Determine the [X, Y] coordinate at the center of the cell enclosing the given text.  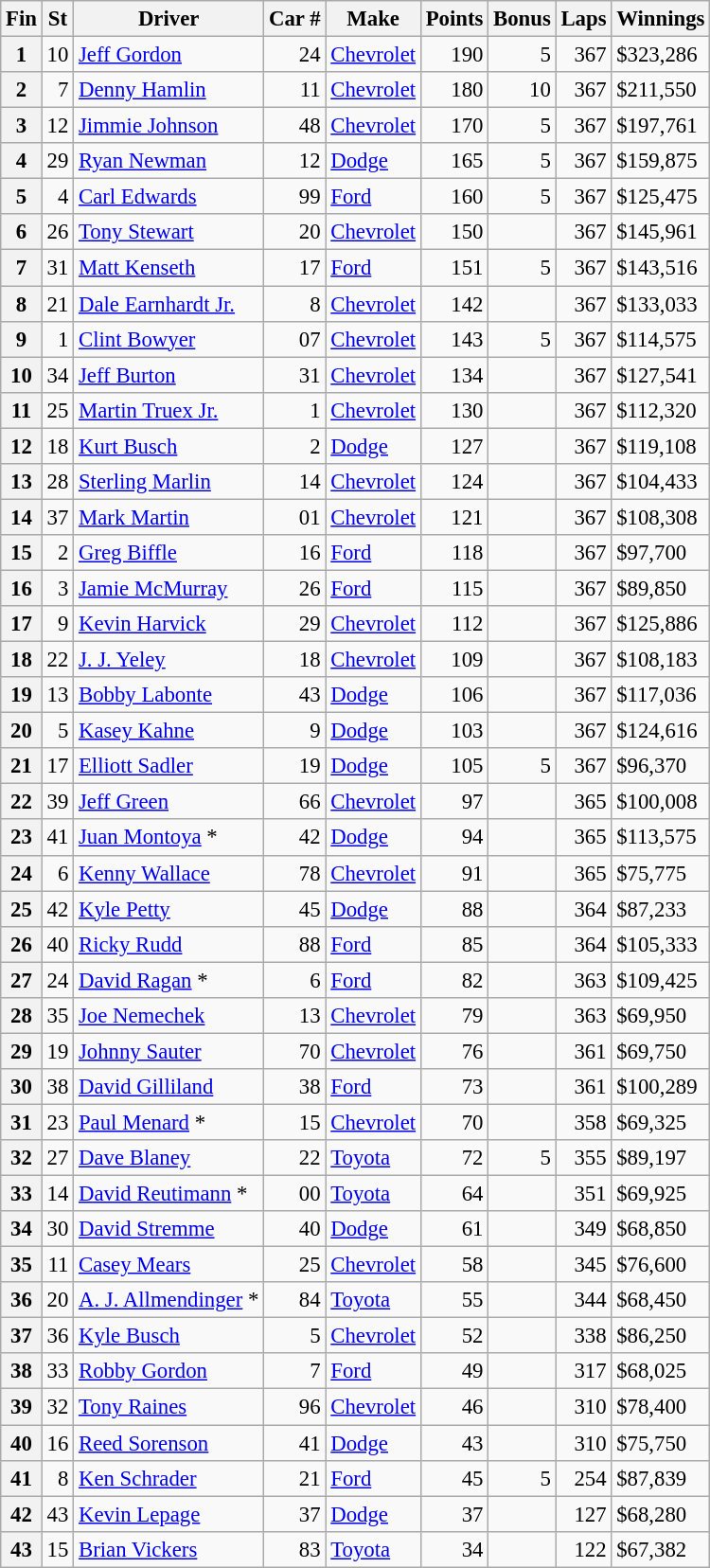
Ricky Rudd [169, 944]
105 [454, 766]
97 [454, 802]
94 [454, 838]
61 [454, 1229]
$211,550 [661, 90]
$117,036 [661, 695]
Jeff Green [169, 802]
$67,382 [661, 1549]
07 [295, 339]
Brian Vickers [169, 1549]
121 [454, 517]
$125,475 [661, 197]
David Ragan * [169, 980]
Jimmie Johnson [169, 126]
Car # [295, 19]
115 [454, 588]
84 [295, 1300]
344 [583, 1300]
$159,875 [661, 161]
349 [583, 1229]
150 [454, 232]
$127,541 [661, 375]
345 [583, 1265]
190 [454, 55]
$119,108 [661, 446]
Ken Schrader [169, 1478]
Points [454, 19]
$104,433 [661, 482]
Jeff Burton [169, 375]
$75,750 [661, 1443]
St [57, 19]
317 [583, 1372]
Bobby Labonte [169, 695]
Matt Kenseth [169, 268]
134 [454, 375]
Jamie McMurray [169, 588]
Make [373, 19]
Tony Stewart [169, 232]
$68,450 [661, 1300]
Fin [22, 19]
01 [295, 517]
78 [295, 873]
$68,025 [661, 1372]
Casey Mears [169, 1265]
Elliott Sadler [169, 766]
Driver [169, 19]
$109,425 [661, 980]
$76,600 [661, 1265]
99 [295, 197]
82 [454, 980]
142 [454, 304]
Joe Nemechek [169, 1016]
Mark Martin [169, 517]
Clint Bowyer [169, 339]
$133,033 [661, 304]
$124,616 [661, 731]
Kasey Kahne [169, 731]
180 [454, 90]
$100,008 [661, 802]
$197,761 [661, 126]
49 [454, 1372]
79 [454, 1016]
Tony Raines [169, 1407]
$96,370 [661, 766]
$87,839 [661, 1478]
Denny Hamlin [169, 90]
$87,233 [661, 909]
$89,197 [661, 1158]
$112,320 [661, 410]
A. J. Allmendinger * [169, 1300]
Dale Earnhardt Jr. [169, 304]
73 [454, 1087]
72 [454, 1158]
151 [454, 268]
Winnings [661, 19]
85 [454, 944]
118 [454, 553]
$108,183 [661, 660]
96 [295, 1407]
124 [454, 482]
$125,886 [661, 624]
122 [583, 1549]
David Gilliland [169, 1087]
83 [295, 1549]
$105,333 [661, 944]
Juan Montoya * [169, 838]
$97,700 [661, 553]
103 [454, 731]
Kyle Busch [169, 1336]
Greg Biffle [169, 553]
Dave Blaney [169, 1158]
$113,575 [661, 838]
Bonus [523, 19]
351 [583, 1194]
$69,950 [661, 1016]
170 [454, 126]
Kevin Lepage [169, 1514]
Kyle Petty [169, 909]
Paul Menard * [169, 1122]
$143,516 [661, 268]
J. J. Yeley [169, 660]
48 [295, 126]
143 [454, 339]
109 [454, 660]
112 [454, 624]
$78,400 [661, 1407]
$68,280 [661, 1514]
Sterling Marlin [169, 482]
358 [583, 1122]
130 [454, 410]
$89,850 [661, 588]
Jeff Gordon [169, 55]
52 [454, 1336]
Johnny Sauter [169, 1051]
David Reutimann * [169, 1194]
58 [454, 1265]
46 [454, 1407]
$69,925 [661, 1194]
$114,575 [661, 339]
$145,961 [661, 232]
Carl Edwards [169, 197]
$68,850 [661, 1229]
55 [454, 1300]
254 [583, 1478]
$86,250 [661, 1336]
Kenny Wallace [169, 873]
338 [583, 1336]
160 [454, 197]
$69,750 [661, 1051]
00 [295, 1194]
91 [454, 873]
$108,308 [661, 517]
106 [454, 695]
Robby Gordon [169, 1372]
David Stremme [169, 1229]
Reed Sorenson [169, 1443]
Ryan Newman [169, 161]
Kevin Harvick [169, 624]
Laps [583, 19]
$75,775 [661, 873]
76 [454, 1051]
66 [295, 802]
165 [454, 161]
$69,325 [661, 1122]
$100,289 [661, 1087]
355 [583, 1158]
Martin Truex Jr. [169, 410]
64 [454, 1194]
$323,286 [661, 55]
Kurt Busch [169, 446]
